Search for the cell housing the specified text and yield its [x, y] center coordinate. 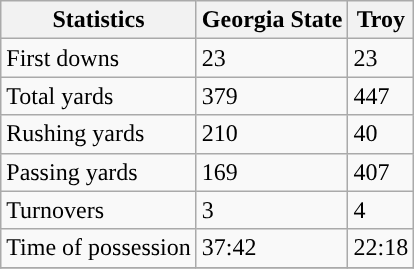
Time of possession [99, 248]
Georgia State [272, 20]
379 [272, 96]
3 [272, 210]
Rushing yards [99, 134]
First downs [99, 58]
407 [381, 172]
Passing yards [99, 172]
447 [381, 96]
Troy [381, 20]
Statistics [99, 20]
22:18 [381, 248]
Total yards [99, 96]
40 [381, 134]
4 [381, 210]
210 [272, 134]
37:42 [272, 248]
Turnovers [99, 210]
169 [272, 172]
